For the text-containing cell, return its midpoint in (x, y) coordinate format. 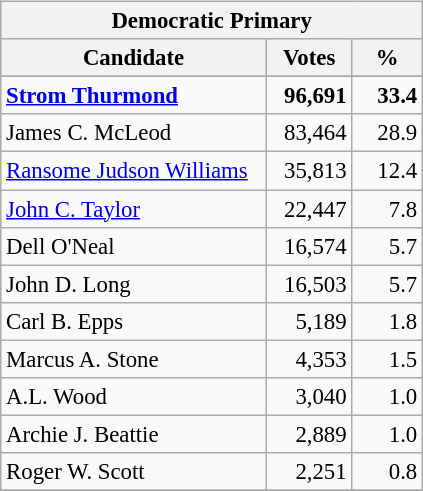
28.9 (388, 133)
Democratic Primary (212, 21)
96,691 (309, 96)
John C. Taylor (134, 209)
83,464 (309, 133)
0.8 (388, 472)
22,447 (309, 209)
3,040 (309, 396)
Marcus A. Stone (134, 359)
4,353 (309, 359)
33.4 (388, 96)
7.8 (388, 209)
16,574 (309, 246)
Carl B. Epps (134, 321)
16,503 (309, 284)
12.4 (388, 171)
Roger W. Scott (134, 472)
Votes (309, 58)
% (388, 58)
5,189 (309, 321)
Candidate (134, 58)
1.5 (388, 359)
1.8 (388, 321)
John D. Long (134, 284)
2,251 (309, 472)
James C. McLeod (134, 133)
Strom Thurmond (134, 96)
Dell O'Neal (134, 246)
A.L. Wood (134, 396)
Ransome Judson Williams (134, 171)
Archie J. Beattie (134, 434)
2,889 (309, 434)
35,813 (309, 171)
